Identify which cell holds the provided text, then report its (x, y) central coordinate. 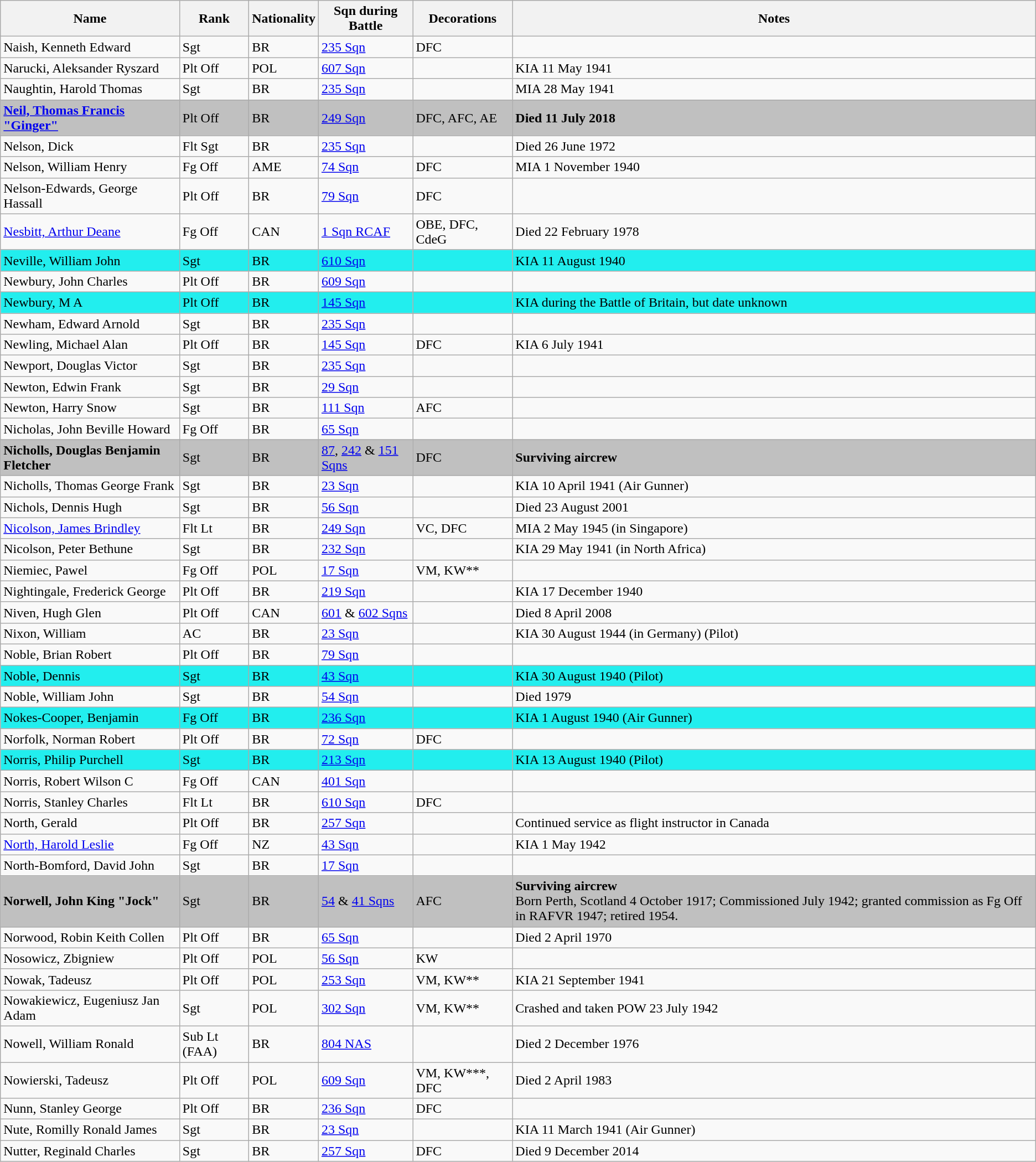
KIA 13 August 1940 (Pilot) (774, 760)
Neville, William John (90, 260)
Nesbitt, Arthur Deane (90, 231)
Nutter, Reginald Charles (90, 1151)
KIA 29 May 1941 (in North Africa) (774, 549)
Died 9 December 2014 (774, 1151)
Narucki, Aleksander Ryszard (90, 68)
Nunn, Stanley George (90, 1109)
AC (214, 633)
87, 242 & 151 Sqns (365, 457)
North, Harold Leslie (90, 844)
Nixon, William (90, 633)
MIA 1 November 1940 (774, 167)
Nosowicz, Zbigniew (90, 958)
Died 11 July 2018 (774, 117)
1 Sqn RCAF (365, 231)
Nelson, William Henry (90, 167)
KIA 11 March 1941 (Air Gunner) (774, 1130)
Died 1979 (774, 697)
111 Sqn (365, 408)
74 Sqn (365, 167)
Nowakiewicz, Eugeniusz Jan Adam (90, 1008)
601 & 602 Sqns (365, 612)
54 & 41 Sqns (365, 901)
NZ (284, 844)
Naughtin, Harold Thomas (90, 89)
Niven, Hugh Glen (90, 612)
Continued service as flight instructor in Canada (774, 823)
72 Sqn (365, 739)
Nationality (284, 19)
Naish, Kenneth Edward (90, 47)
KIA 17 December 1940 (774, 591)
KIA 11 May 1941 (774, 68)
VC, DFC (463, 528)
Died 2 April 1983 (774, 1080)
Norris, Philip Purchell (90, 760)
Nightingale, Frederick George (90, 591)
Newling, Michael Alan (90, 345)
Sqn during Battle (365, 19)
KIA 30 August 1944 (in Germany) (Pilot) (774, 633)
Nicolson, James Brindley (90, 528)
Nowak, Tadeusz (90, 979)
North, Gerald (90, 823)
KIA 30 August 1940 (Pilot) (774, 676)
Newbury, John Charles (90, 281)
Norwell, John King "Jock" (90, 901)
Niemiec, Pawel (90, 570)
MIA 28 May 1941 (774, 89)
Died 23 August 2001 (774, 507)
KIA 1 August 1940 (Air Gunner) (774, 718)
29 Sqn (365, 387)
232 Sqn (365, 549)
Notes (774, 19)
KIA 1 May 1942 (774, 844)
KIA 10 April 1941 (Air Gunner) (774, 486)
Died 2 April 1970 (774, 937)
VM, KW***, DFC (463, 1080)
Died 22 February 1978 (774, 231)
Nelson-Edwards, George Hassall (90, 196)
Neil, Thomas Francis "Ginger" (90, 117)
Noble, William John (90, 697)
MIA 2 May 1945 (in Singapore) (774, 528)
302 Sqn (365, 1008)
Died 26 June 1972 (774, 146)
Nowell, William Ronald (90, 1044)
Norris, Stanley Charles (90, 802)
Died 8 April 2008 (774, 612)
Sub Lt (FAA) (214, 1044)
253 Sqn (365, 979)
Nicholas, John Beville Howard (90, 429)
219 Sqn (365, 591)
Rank (214, 19)
KIA 21 September 1941 (774, 979)
401 Sqn (365, 781)
Norris, Robert Wilson C (90, 781)
213 Sqn (365, 760)
KIA during the Battle of Britain, but date unknown (774, 302)
Died 2 December 1976 (774, 1044)
Crashed and taken POW 23 July 1942 (774, 1008)
Surviving aircrew (774, 457)
KW (463, 958)
DFC, AFC, AE (463, 117)
Norwood, Robin Keith Collen (90, 937)
KIA 11 August 1940 (774, 260)
Decorations (463, 19)
Nowierski, Tadeusz (90, 1080)
Norfolk, Norman Robert (90, 739)
OBE, DFC, CdeG (463, 231)
AME (284, 167)
Surviving aircrew Born Perth, Scotland 4 October 1917; Commissioned July 1942; granted commission as Fg Off in RAFVR 1947; retired 1954. (774, 901)
54 Sqn (365, 697)
Flt Sgt (214, 146)
Noble, Brian Robert (90, 654)
Nicolson, Peter Bethune (90, 549)
Nute, Romilly Ronald James (90, 1130)
Nelson, Dick (90, 146)
804 NAS (365, 1044)
Noble, Dennis (90, 676)
Newbury, M A (90, 302)
607 Sqn (365, 68)
KIA 6 July 1941 (774, 345)
Newport, Douglas Victor (90, 366)
Nicholls, Thomas George Frank (90, 486)
Nokes-Cooper, Benjamin (90, 718)
Nicholls, Douglas Benjamin Fletcher (90, 457)
Nichols, Dennis Hugh (90, 507)
Name (90, 19)
Newton, Harry Snow (90, 408)
Newton, Edwin Frank (90, 387)
North-Bomford, David John (90, 865)
Newham, Edward Arnold (90, 324)
